Pinpoint the cell where the given text exists, returning its (x, y) midpoint coordinate. 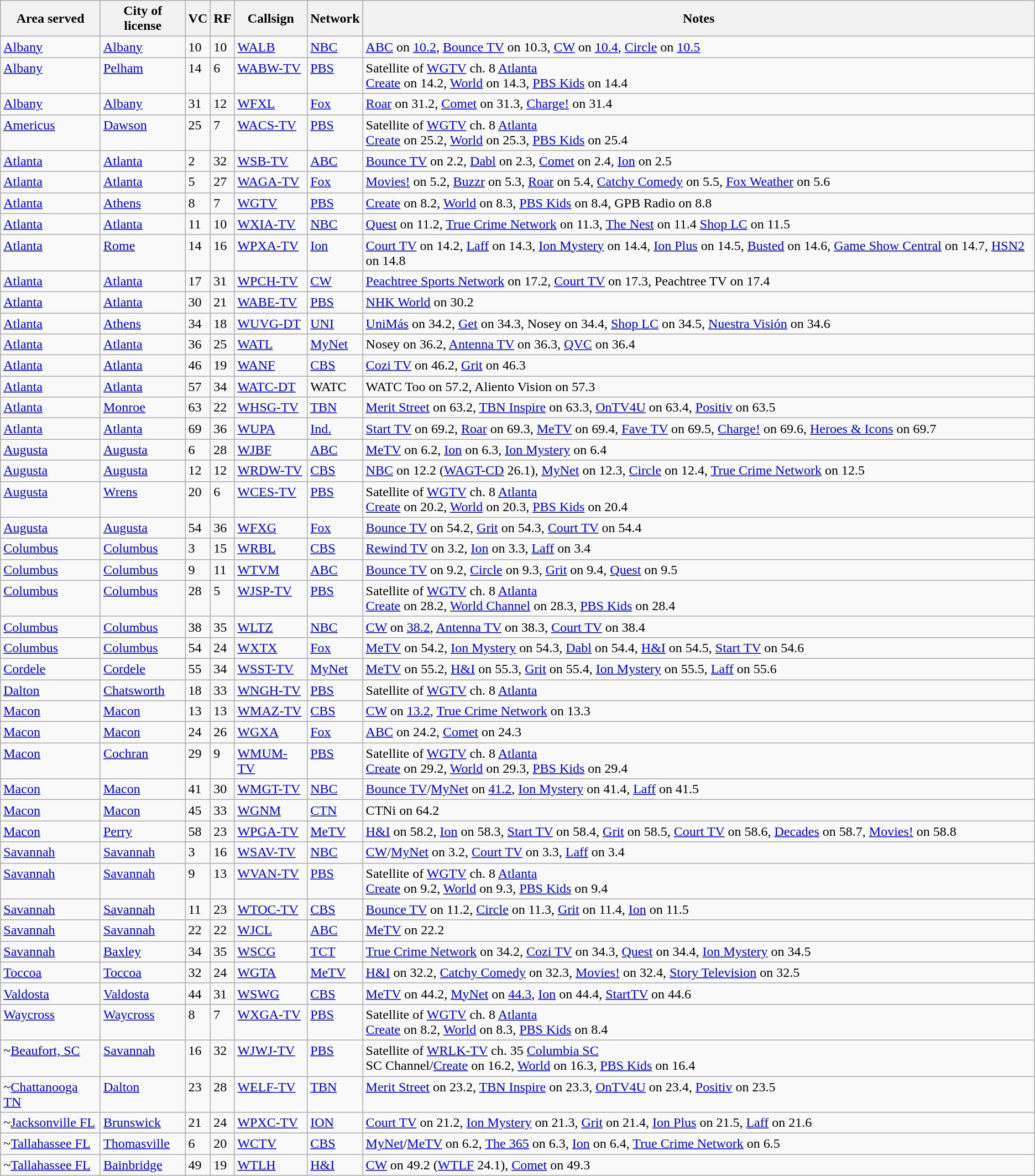
WJSP-TV (271, 599)
WJWJ-TV (271, 1058)
CW on 49.2 (WTLF 24.1), Comet on 49.3 (699, 1165)
ABC on 10.2, Bounce TV on 10.3, CW on 10.4, Circle on 10.5 (699, 47)
Satellite of WGTV ch. 8 AtlantaCreate on 25.2, World on 25.3, PBS Kids on 25.4 (699, 133)
WATC Too on 57.2, Aliento Vision on 57.3 (699, 387)
WNGH-TV (271, 690)
MyNet/MeTV on 6.2, The 365 on 6.3, Ion on 6.4, True Crime Network on 6.5 (699, 1144)
Dawson (143, 133)
2 (198, 161)
Bounce TV on 54.2, Grit on 54.3, Court TV on 54.4 (699, 528)
38 (198, 627)
UniMás on 34.2, Get on 34.3, Nosey on 34.4, Shop LC on 34.5, Nuestra Visión on 34.6 (699, 324)
H&I (335, 1165)
Cochran (143, 761)
WATC (335, 387)
Quest on 11.2, True Crime Network on 11.3, The Nest on 11.4 Shop LC on 11.5 (699, 224)
CW on 38.2, Antenna TV on 38.3, Court TV on 38.4 (699, 627)
WFXG (271, 528)
WGTA (271, 972)
WGXA (271, 732)
Baxley (143, 951)
Cozi TV on 46.2, Grit on 46.3 (699, 366)
WRBL (271, 549)
ION (335, 1123)
VC (198, 19)
Satellite of WGTV ch. 8 AtlantaCreate on 28.2, World Channel on 28.3, PBS Kids on 28.4 (699, 599)
Notes (699, 19)
RF (222, 19)
57 (198, 387)
WATC-DT (271, 387)
CW/MyNet on 3.2, Court TV on 3.3, Laff on 3.4 (699, 852)
Chatsworth (143, 690)
WGTV (271, 203)
WCES-TV (271, 499)
MeTV on 22.2 (699, 930)
Merit Street on 63.2, TBN Inspire on 63.3, OnTV4U on 63.4, Positiv on 63.5 (699, 408)
Rewind TV on 3.2, Ion on 3.3, Laff on 3.4 (699, 549)
WHSG-TV (271, 408)
MeTV on 44.2, MyNet on 44.3, Ion on 44.4, StartTV on 44.6 (699, 993)
WMUM-TV (271, 761)
~Beaufort, SC (51, 1058)
WTVM (271, 570)
WSWG (271, 993)
WRDW-TV (271, 471)
Bounce TV/MyNet on 41.2, Ion Mystery on 41.4, Laff on 41.5 (699, 789)
WVAN-TV (271, 881)
69 (198, 429)
WJBF (271, 450)
29 (198, 761)
CW (335, 281)
Court TV on 21.2, Ion Mystery on 21.3, Grit on 21.4, Ion Plus on 21.5, Laff on 21.6 (699, 1123)
Peachtree Sports Network on 17.2, Court TV on 17.3, Peachtree TV on 17.4 (699, 281)
WJCL (271, 930)
WPXA-TV (271, 252)
WSST-TV (271, 669)
MeTV on 55.2, H&I on 55.3, Grit on 55.4, Ion Mystery on 55.5, Laff on 55.6 (699, 669)
Satellite of WGTV ch. 8 AtlantaCreate on 14.2, World on 14.3, PBS Kids on 14.4 (699, 75)
WSAV-TV (271, 852)
WAGA-TV (271, 182)
CW on 13.2, True Crime Network on 13.3 (699, 711)
WMGT-TV (271, 789)
MeTV on 6.2, Ion on 6.3, Ion Mystery on 6.4 (699, 450)
WXGA-TV (271, 1022)
Americus (51, 133)
Monroe (143, 408)
46 (198, 366)
Bounce TV on 9.2, Circle on 9.3, Grit on 9.4, Quest on 9.5 (699, 570)
WPXC-TV (271, 1123)
Court TV on 14.2, Laff on 14.3, Ion Mystery on 14.4, Ion Plus on 14.5, Busted on 14.6, Game Show Central on 14.7, HSN2 on 14.8 (699, 252)
WSCG (271, 951)
Pelham (143, 75)
WFXL (271, 104)
Bainbridge (143, 1165)
Callsign (271, 19)
Network (335, 19)
Movies! on 5.2, Buzzr on 5.3, Roar on 5.4, Catchy Comedy on 5.5, Fox Weather on 5.6 (699, 182)
WABE-TV (271, 302)
NHK World on 30.2 (699, 302)
WTLH (271, 1165)
45 (198, 810)
WLTZ (271, 627)
WSB-TV (271, 161)
WPCH-TV (271, 281)
CTNi on 64.2 (699, 810)
Satellite of WGTV ch. 8 Atlanta (699, 690)
WXTX (271, 648)
City of license (143, 19)
WMAZ-TV (271, 711)
WUPA (271, 429)
15 (222, 549)
WPGA-TV (271, 831)
WUVG-DT (271, 324)
NBC on 12.2 (WAGT-CD 26.1), MyNet on 12.3, Circle on 12.4, True Crime Network on 12.5 (699, 471)
Roar on 31.2, Comet on 31.3, Charge! on 31.4 (699, 104)
WTOC-TV (271, 909)
Satellite of WGTV ch. 8 AtlantaCreate on 9.2, World on 9.3, PBS Kids on 9.4 (699, 881)
H&I on 58.2, Ion on 58.3, Start TV on 58.4, Grit on 58.5, Court TV on 58.6, Decades on 58.7, Movies! on 58.8 (699, 831)
Brunswick (143, 1123)
Bounce TV on 11.2, Circle on 11.3, Grit on 11.4, Ion on 11.5 (699, 909)
TCT (335, 951)
26 (222, 732)
WELF-TV (271, 1094)
Ind. (335, 429)
WANF (271, 366)
Satellite of WGTV ch. 8 AtlantaCreate on 8.2, World on 8.3, PBS Kids on 8.4 (699, 1022)
~Chattanooga TN (51, 1094)
Create on 8.2, World on 8.3, PBS Kids on 8.4, GPB Radio on 8.8 (699, 203)
Thomasville (143, 1144)
Wrens (143, 499)
27 (222, 182)
17 (198, 281)
55 (198, 669)
Ion (335, 252)
Satellite of WGTV ch. 8 AtlantaCreate on 29.2, World on 29.3, PBS Kids on 29.4 (699, 761)
UNI (335, 324)
Satellite of WRLK-TV ch. 35 Columbia SCSC Channel/Create on 16.2, World on 16.3, PBS Kids on 16.4 (699, 1058)
41 (198, 789)
WGNM (271, 810)
Rome (143, 252)
MeTV on 54.2, Ion Mystery on 54.3, Dabl on 54.4, H&I on 54.5, Start TV on 54.6 (699, 648)
Start TV on 69.2, Roar on 69.3, MeTV on 69.4, Fave TV on 69.5, Charge! on 69.6, Heroes & Icons on 69.7 (699, 429)
CTN (335, 810)
Satellite of WGTV ch. 8 AtlantaCreate on 20.2, World on 20.3, PBS Kids on 20.4 (699, 499)
WALB (271, 47)
63 (198, 408)
Nosey on 36.2, Antenna TV on 36.3, QVC on 36.4 (699, 345)
WCTV (271, 1144)
~Jacksonville FL (51, 1123)
WATL (271, 345)
True Crime Network on 34.2, Cozi TV on 34.3, Quest on 34.4, Ion Mystery on 34.5 (699, 951)
WXIA-TV (271, 224)
58 (198, 831)
ABC on 24.2, Comet on 24.3 (699, 732)
Area served (51, 19)
Merit Street on 23.2, TBN Inspire on 23.3, OnTV4U on 23.4, Positiv on 23.5 (699, 1094)
Perry (143, 831)
49 (198, 1165)
WACS-TV (271, 133)
Bounce TV on 2.2, Dabl on 2.3, Comet on 2.4, Ion on 2.5 (699, 161)
WABW-TV (271, 75)
H&I on 32.2, Catchy Comedy on 32.3, Movies! on 32.4, Story Television on 32.5 (699, 972)
44 (198, 993)
